Output the [X, Y] coordinate of the center of the cell containing the given text.  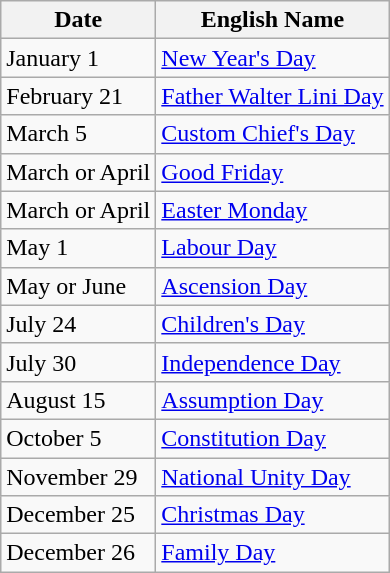
Father Walter Lini Day [272, 96]
July 30 [78, 362]
Family Day [272, 553]
January 1 [78, 58]
New Year's Day [272, 58]
Labour Day [272, 248]
Children's Day [272, 324]
November 29 [78, 477]
Good Friday [272, 172]
October 5 [78, 438]
Ascension Day [272, 286]
December 26 [78, 553]
May 1 [78, 248]
August 15 [78, 400]
Christmas Day [272, 515]
December 25 [78, 515]
English Name [272, 20]
February 21 [78, 96]
National Unity Day [272, 477]
July 24 [78, 324]
March 5 [78, 134]
Easter Monday [272, 210]
Constitution Day [272, 438]
Independence Day [272, 362]
Date [78, 20]
May or June [78, 286]
Assumption Day [272, 400]
Custom Chief's Day [272, 134]
